Determine the [x, y] coordinate at the center of the cell enclosing the given text.  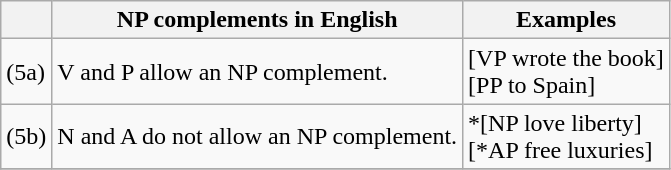
[VP wrote the book][PP to Spain] [566, 72]
V and P allow an NP complement. [258, 72]
*[NP love liberty][*AP free luxuries] [566, 136]
Examples [566, 20]
(5b) [26, 136]
N and A do not allow an NP complement. [258, 136]
(5a) [26, 72]
NP complements in English [258, 20]
